Locate the cell with the specified text and output its [X, Y] center coordinate. 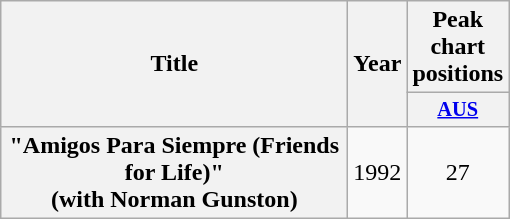
1992 [378, 172]
Peak chart positions [458, 47]
"Amigos Para Siempre (Friends for Life)" (with Norman Gunston) [174, 172]
Year [378, 64]
Title [174, 64]
AUS [458, 110]
27 [458, 172]
